Search for the cell housing the specified text and yield its [X, Y] center coordinate. 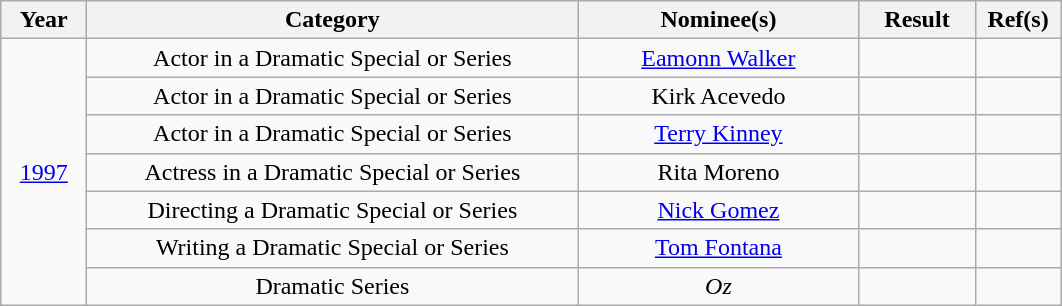
Rita Moreno [718, 172]
Actress in a Dramatic Special or Series [332, 172]
1997 [44, 172]
Result [917, 20]
Kirk Acevedo [718, 96]
Year [44, 20]
Writing a Dramatic Special or Series [332, 248]
Tom Fontana [718, 248]
Eamonn Walker [718, 58]
Category [332, 20]
Ref(s) [1018, 20]
Nominee(s) [718, 20]
Nick Gomez [718, 210]
Oz [718, 286]
Terry Kinney [718, 134]
Dramatic Series [332, 286]
Directing a Dramatic Special or Series [332, 210]
